Output the [X, Y] coordinate of the center of the cell containing the given text.  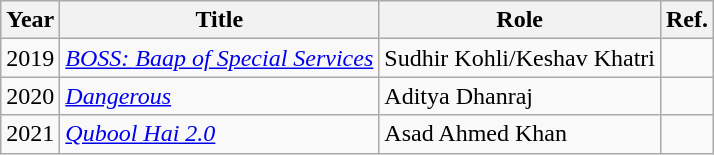
Aditya Dhanraj [520, 96]
2019 [30, 58]
Qubool Hai 2.0 [220, 134]
2021 [30, 134]
Role [520, 20]
BOSS: Baap of Special Services [220, 58]
Title [220, 20]
2020 [30, 96]
Dangerous [220, 96]
Asad Ahmed Khan [520, 134]
Year [30, 20]
Sudhir Kohli/Keshav Khatri [520, 58]
Ref. [686, 20]
